Provide the [x, y] coordinate of the cell's center where the given text is located.  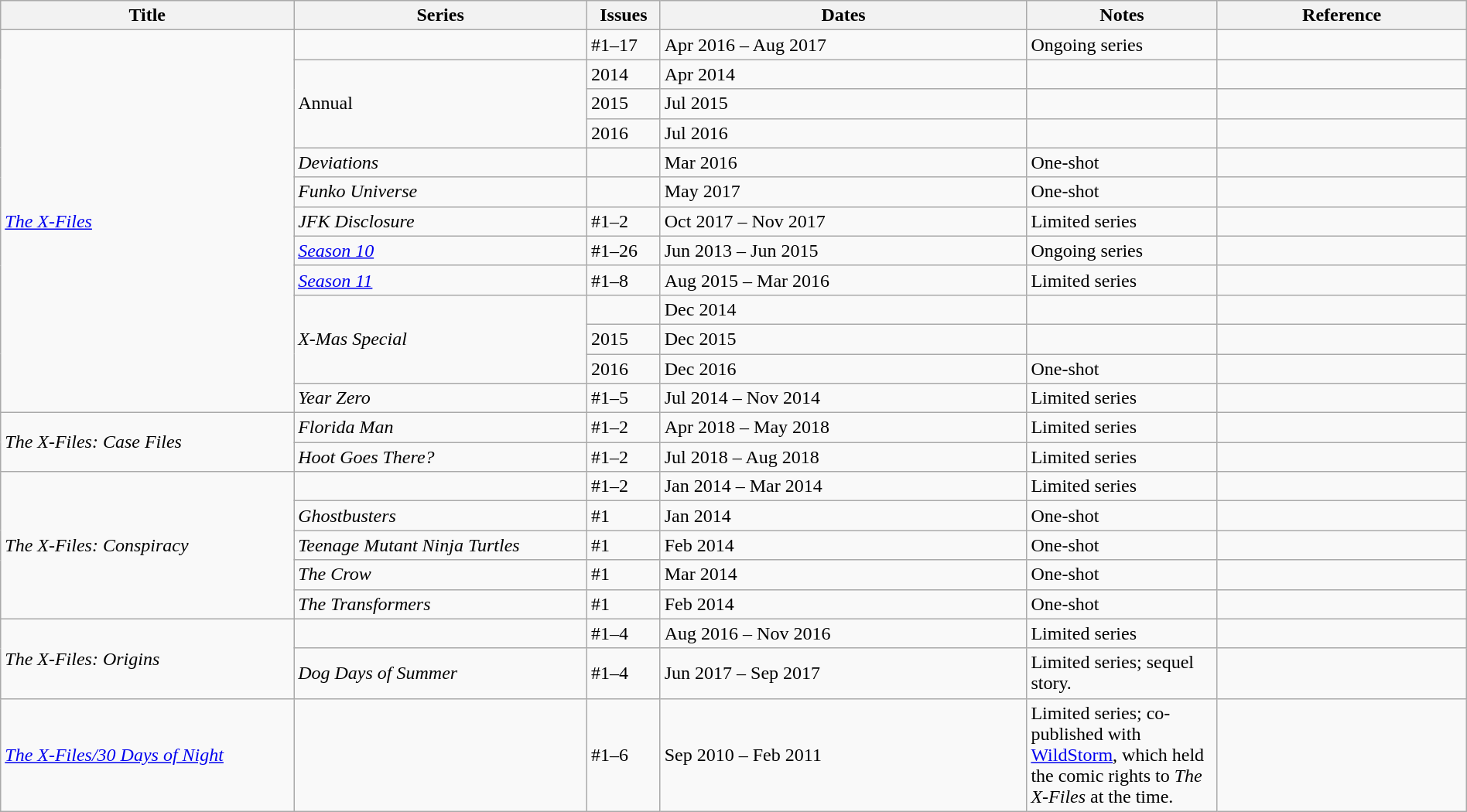
Dec 2016 [843, 369]
Limited series; sequel story. [1122, 673]
Dog Days of Summer [441, 673]
May 2017 [843, 192]
Series [441, 15]
Season 11 [441, 280]
Mar 2014 [843, 575]
Sep 2010 – Feb 2011 [843, 755]
Jun 2017 – Sep 2017 [843, 673]
The Transformers [441, 604]
#1–26 [624, 251]
Jul 2016 [843, 133]
Issues [624, 15]
JFK Disclosure [441, 221]
Aug 2015 – Mar 2016 [843, 280]
The Crow [441, 575]
Ghostbusters [441, 516]
Limited series; co-published with WildStorm, which held the comic rights to The X-Files at the time. [1122, 755]
Annual [441, 104]
The X-Files: Case Files [147, 442]
Hoot Goes There? [441, 457]
#1–6 [624, 755]
Dates [843, 15]
Apr 2014 [843, 74]
Reference [1342, 15]
#1–8 [624, 280]
Jul 2014 – Nov 2014 [843, 398]
The X-Files [147, 221]
Dec 2014 [843, 309]
The X-Files: Origins [147, 659]
Jun 2013 – Jun 2015 [843, 251]
Season 10 [441, 251]
Jul 2015 [843, 104]
Florida Man [441, 428]
Oct 2017 – Nov 2017 [843, 221]
Funko Universe [441, 192]
Title [147, 15]
X-Mas Special [441, 339]
Deviations [441, 162]
Jan 2014 [843, 516]
Jul 2018 – Aug 2018 [843, 457]
#1–17 [624, 45]
Mar 2016 [843, 162]
Apr 2016 – Aug 2017 [843, 45]
Teenage Mutant Ninja Turtles [441, 545]
The X-Files/30 Days of Night [147, 755]
Dec 2015 [843, 339]
Jan 2014 – Mar 2014 [843, 486]
Notes [1122, 15]
#1–5 [624, 398]
The X-Files: Conspiracy [147, 545]
Aug 2016 – Nov 2016 [843, 633]
Apr 2018 – May 2018 [843, 428]
Year Zero [441, 398]
2014 [624, 74]
